Detect which cell encompasses the target text, then output its (x, y) center coordinate. 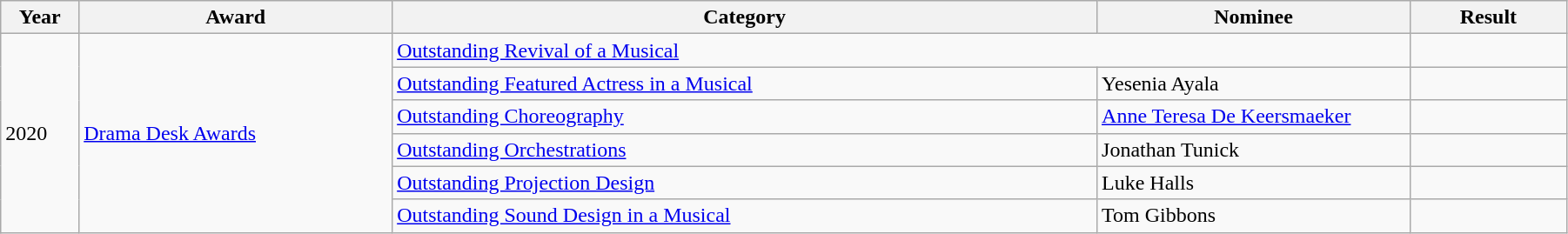
Result (1488, 17)
Category (745, 17)
Award (236, 17)
Year (40, 17)
Outstanding Featured Actress in a Musical (745, 84)
Outstanding Sound Design in a Musical (745, 216)
Tom Gibbons (1254, 216)
Outstanding Orchestrations (745, 150)
Outstanding Revival of a Musical (901, 50)
Luke Halls (1254, 183)
Drama Desk Awards (236, 133)
Nominee (1254, 17)
Outstanding Choreography (745, 117)
Anne Teresa De Keersmaeker (1254, 117)
Jonathan Tunick (1254, 150)
Yesenia Ayala (1254, 84)
Outstanding Projection Design (745, 183)
2020 (40, 133)
